For the text-containing cell, return its midpoint in [x, y] coordinate format. 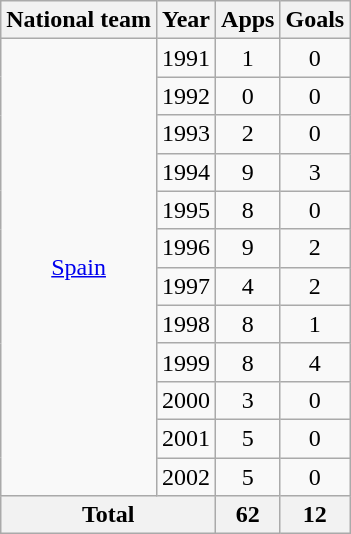
1994 [186, 172]
1997 [186, 286]
12 [315, 515]
National team [79, 20]
Spain [79, 268]
Total [108, 515]
1995 [186, 210]
Goals [315, 20]
2001 [186, 438]
62 [248, 515]
Apps [248, 20]
1998 [186, 324]
1992 [186, 96]
Year [186, 20]
1999 [186, 362]
1991 [186, 58]
2002 [186, 477]
1993 [186, 134]
2000 [186, 400]
1996 [186, 248]
